Determine the [X, Y] coordinate at the center of the cell enclosing the given text.  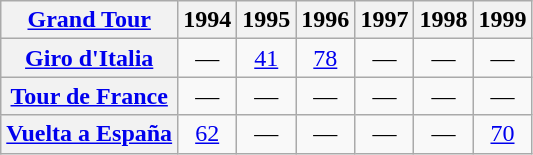
Tour de France [90, 96]
1998 [444, 20]
Giro d'Italia [90, 58]
Grand Tour [90, 20]
1997 [384, 20]
62 [208, 134]
Vuelta a España [90, 134]
1996 [326, 20]
70 [502, 134]
1999 [502, 20]
41 [266, 58]
1995 [266, 20]
1994 [208, 20]
78 [326, 58]
